Extract the (x, y) coordinate from the center of the cell holding the provided text.  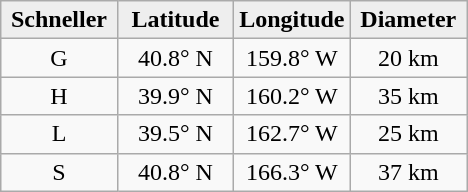
37 km (408, 172)
20 km (408, 58)
160.2° W (292, 96)
39.5° N (175, 134)
Longitude (292, 20)
159.8° W (292, 58)
L (59, 134)
H (59, 96)
166.3° W (292, 172)
S (59, 172)
Latitude (175, 20)
G (59, 58)
Diameter (408, 20)
39.9° N (175, 96)
162.7° W (292, 134)
35 km (408, 96)
25 km (408, 134)
Schneller (59, 20)
